Pinpoint the cell where the given text exists, returning its [x, y] midpoint coordinate. 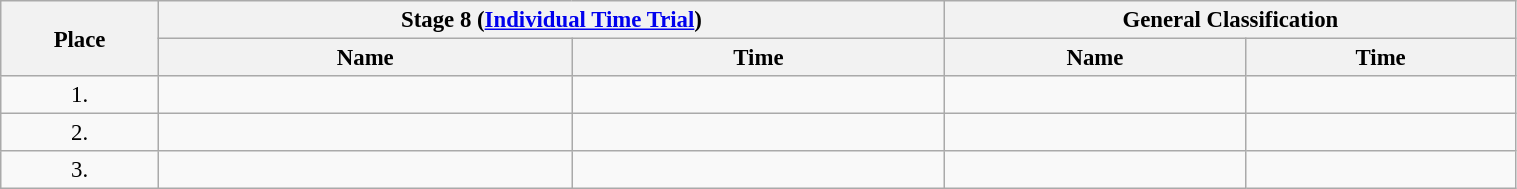
3. [80, 170]
2. [80, 133]
General Classification [1230, 20]
1. [80, 95]
Place [80, 38]
Stage 8 (Individual Time Trial) [551, 20]
